Locate the cell with the specified text and output its [x, y] center coordinate. 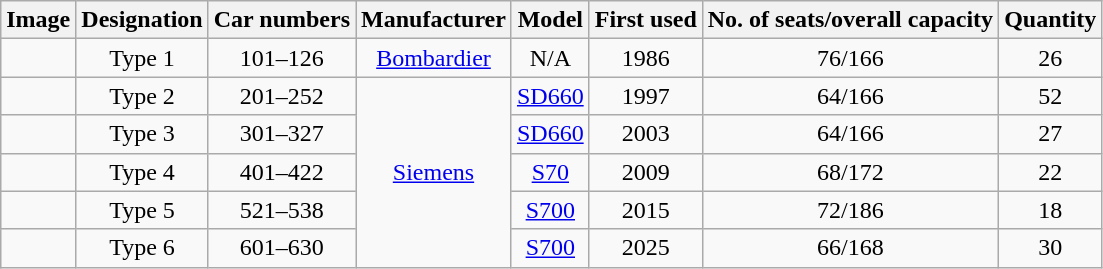
Type 4 [142, 172]
Quantity [1050, 20]
601–630 [282, 248]
101–126 [282, 58]
68/172 [850, 172]
Type 5 [142, 210]
18 [1050, 210]
Type 2 [142, 96]
1997 [646, 96]
521–538 [282, 210]
Type 3 [142, 134]
22 [1050, 172]
N/A [550, 58]
401–422 [282, 172]
1986 [646, 58]
301–327 [282, 134]
Model [550, 20]
72/186 [850, 210]
76/166 [850, 58]
Bombardier [434, 58]
Image [38, 20]
26 [1050, 58]
Siemens [434, 172]
Manufacturer [434, 20]
Type 1 [142, 58]
66/168 [850, 248]
2009 [646, 172]
27 [1050, 134]
2003 [646, 134]
Type 6 [142, 248]
2025 [646, 248]
30 [1050, 248]
Car numbers [282, 20]
52 [1050, 96]
Designation [142, 20]
2015 [646, 210]
S70 [550, 172]
201–252 [282, 96]
No. of seats/overall capacity [850, 20]
First used [646, 20]
